Capture the cell that displays the provided text and extract its [X, Y] central coordinate. 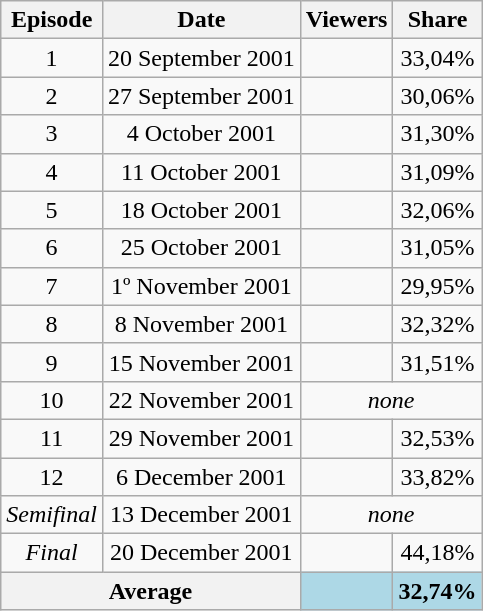
29,95% [438, 286]
32,32% [438, 324]
8 [52, 324]
6 [52, 248]
9 [52, 362]
31,05% [438, 248]
10 [52, 400]
Viewers [346, 20]
Share [438, 20]
22 November 2001 [201, 400]
32,53% [438, 438]
4 October 2001 [201, 134]
12 [52, 477]
7 [52, 286]
32,74% [438, 591]
33,82% [438, 477]
11 October 2001 [201, 172]
13 December 2001 [201, 515]
3 [52, 134]
30,06% [438, 96]
44,18% [438, 553]
27 September 2001 [201, 96]
25 October 2001 [201, 248]
29 November 2001 [201, 438]
32,06% [438, 210]
8 November 2001 [201, 324]
1 [52, 58]
1º November 2001 [201, 286]
20 September 2001 [201, 58]
18 October 2001 [201, 210]
20 December 2001 [201, 553]
4 [52, 172]
33,04% [438, 58]
Date [201, 20]
Episode [52, 20]
11 [52, 438]
6 December 2001 [201, 477]
31,51% [438, 362]
Semifinal [52, 515]
Final [52, 553]
2 [52, 96]
5 [52, 210]
15 November 2001 [201, 362]
Average [150, 591]
31,30% [438, 134]
31,09% [438, 172]
